Locate the cell with the specified text and output its [X, Y] center coordinate. 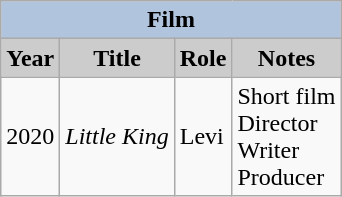
Title [117, 58]
2020 [30, 136]
Short film Director Writer Producer [286, 136]
Film [171, 20]
Notes [286, 58]
Little King [117, 136]
Levi [203, 136]
Year [30, 58]
Role [203, 58]
